Provide the [X, Y] coordinate of the cell's center where the given text is located.  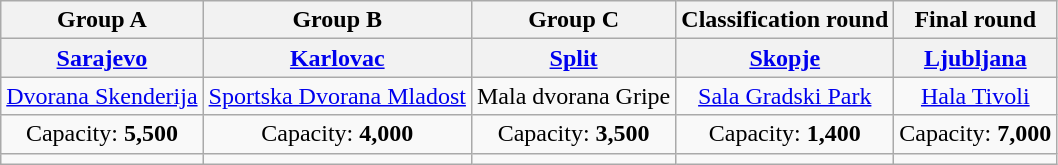
Hala Tivoli [976, 96]
Karlovac [337, 58]
Final round [976, 20]
Sarajevo [102, 58]
Skopje [785, 58]
Sportska Dvorana Mladost [337, 96]
Capacity: 7,000 [976, 134]
Group B [337, 20]
Capacity: 3,500 [573, 134]
Group C [573, 20]
Capacity: 1,400 [785, 134]
Capacity: 5,500 [102, 134]
Group A [102, 20]
Sala Gradski Park [785, 96]
Ljubljana [976, 58]
Split [573, 58]
Mala dvorana Gripe [573, 96]
Dvorana Skenderija [102, 96]
Classification round [785, 20]
Capacity: 4,000 [337, 134]
